Find where the given text appears and provide that cell's center as [X, Y] coordinate. 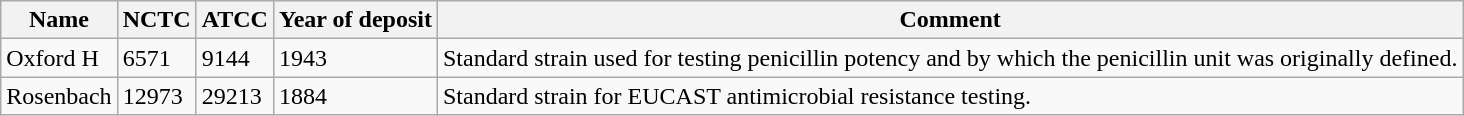
12973 [156, 96]
ATCC [234, 20]
Comment [950, 20]
Standard strain used for testing penicillin potency and by which the penicillin unit was originally defined. [950, 58]
29213 [234, 96]
1943 [355, 58]
Year of deposit [355, 20]
1884 [355, 96]
6571 [156, 58]
Oxford H [59, 58]
Name [59, 20]
NCTC [156, 20]
Rosenbach [59, 96]
9144 [234, 58]
Standard strain for EUCAST antimicrobial resistance testing. [950, 96]
